Detect which cell encompasses the target text, then output its (X, Y) center coordinate. 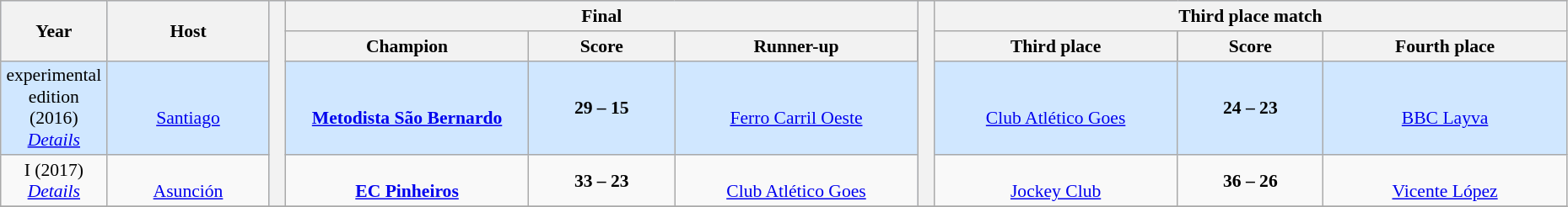
Third place (1055, 46)
Third place match (1250, 16)
Year (54, 30)
33 – 23 (602, 182)
29 – 15 (602, 108)
experimental edition (2016)Details (54, 108)
36 – 26 (1250, 182)
24 – 23 (1250, 108)
Asunción (188, 182)
Fourth place (1445, 46)
Ferro Carril Oeste (796, 108)
I (2017)Details (54, 182)
EC Pinheiros (407, 182)
BBC Layva (1445, 108)
Vicente López (1445, 182)
Final (601, 16)
Champion (407, 46)
Jockey Club (1055, 182)
Runner-up (796, 46)
Santiago (188, 108)
Host (188, 30)
Metodista São Bernardo (407, 108)
